Return the [x, y] coordinate for the center point of the cell that contains the specified text.  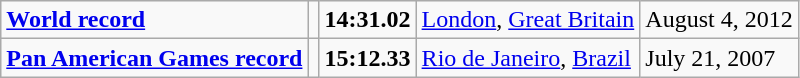
15:12.33 [368, 58]
Rio de Janeiro, Brazil [528, 58]
August 4, 2012 [719, 20]
World record [154, 20]
Pan American Games record [154, 58]
London, Great Britain [528, 20]
14:31.02 [368, 20]
July 21, 2007 [719, 58]
